Pinpoint the cell where the given text exists, returning its [x, y] midpoint coordinate. 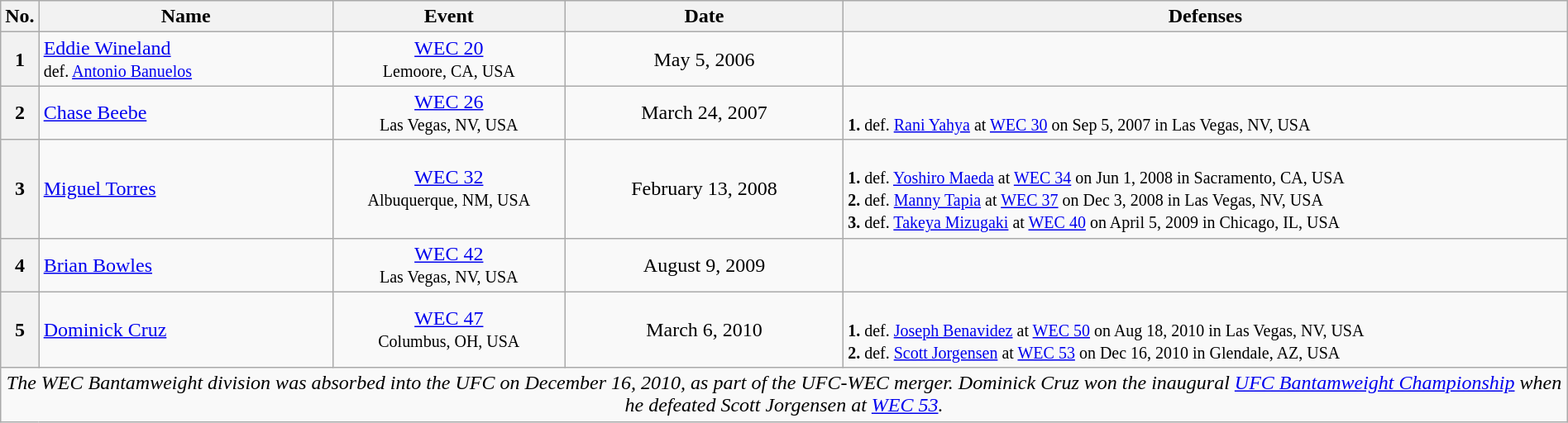
No. [20, 17]
WEC 32 Albuquerque, NM, USA [448, 188]
Eddie Winelanddef. Antonio Banuelos [185, 59]
August 9, 2009 [704, 264]
1. def. Joseph Benavidez at WEC 50 on Aug 18, 2010 in Las Vegas, NV, USA 2. def. Scott Jorgensen at WEC 53 on Dec 16, 2010 in Glendale, AZ, USA [1206, 330]
Miguel Torres [185, 188]
1 [20, 59]
Event [448, 17]
4 [20, 264]
Date [704, 17]
2 [20, 112]
3 [20, 188]
WEC 42 Las Vegas, NV, USA [448, 264]
May 5, 2006 [704, 59]
WEC 26 Las Vegas, NV, USA [448, 112]
Name [185, 17]
March 24, 2007 [704, 112]
March 6, 2010 [704, 330]
Chase Beebe [185, 112]
WEC 20 Lemoore, CA, USA [448, 59]
1. def. Rani Yahya at WEC 30 on Sep 5, 2007 in Las Vegas, NV, USA [1206, 112]
5 [20, 330]
Defenses [1206, 17]
Dominick Cruz [185, 330]
Brian Bowles [185, 264]
WEC 47 Columbus, OH, USA [448, 330]
February 13, 2008 [704, 188]
